Determine the [x, y] coordinate at the center of the cell enclosing the given text.  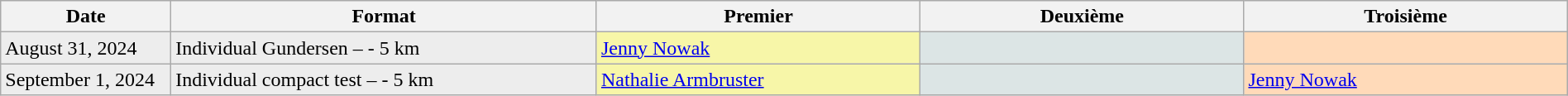
August 31, 2024 [86, 48]
Date [86, 17]
Nathalie Armbruster [758, 79]
Premier [758, 17]
Individual Gundersen – - 5 km [384, 48]
September 1, 2024 [86, 79]
Individual compact test – - 5 km [384, 79]
Deuxième [1082, 17]
Troisième [1406, 17]
Format [384, 17]
